Scan for the cell matching the given text and deliver its (X, Y) coordinate at center. 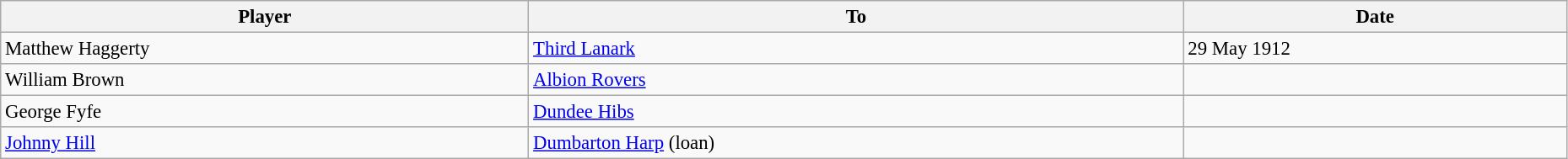
George Fyfe (265, 112)
Matthew Haggerty (265, 49)
William Brown (265, 80)
Dumbarton Harp (loan) (856, 143)
Albion Rovers (856, 80)
Player (265, 17)
To (856, 17)
Date (1375, 17)
Johnny Hill (265, 143)
Dundee Hibs (856, 112)
Third Lanark (856, 49)
29 May 1912 (1375, 49)
